Find where the given text appears and provide that cell's center as (x, y) coordinate. 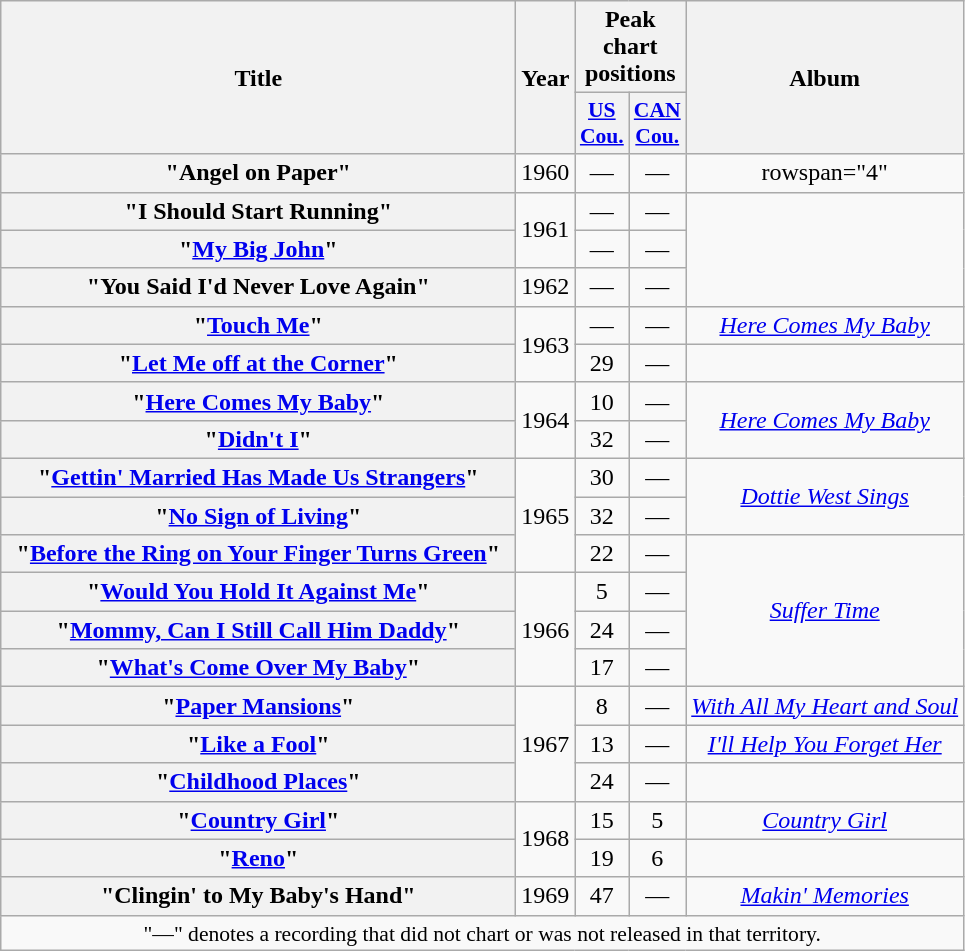
1967 (546, 744)
1969 (546, 896)
"Like a Fool" (258, 744)
1966 (546, 630)
Dottie West Sings (825, 496)
"Here Comes My Baby" (258, 401)
1963 (546, 344)
USCou. (602, 124)
10 (602, 401)
"Touch Me" (258, 325)
13 (602, 744)
47 (602, 896)
1962 (546, 287)
I'll Help You Forget Her (825, 744)
"Let Me off at the Corner" (258, 363)
Year (546, 78)
29 (602, 363)
"Would You Hold It Against Me" (258, 592)
"Before the Ring on Your Finger Turns Green" (258, 554)
6 (658, 858)
"—" denotes a recording that did not chart or was not released in that territory. (482, 933)
"Reno" (258, 858)
1968 (546, 839)
1965 (546, 515)
1960 (546, 173)
Makin' Memories (825, 896)
"Childhood Places" (258, 782)
30 (602, 477)
rowspan="4" (825, 173)
"No Sign of Living" (258, 515)
"You Said I'd Never Love Again" (258, 287)
"Clingin' to My Baby's Hand" (258, 896)
"Didn't I" (258, 439)
17 (602, 668)
Peak chartpositions (630, 47)
22 (602, 554)
Album (825, 78)
15 (602, 820)
"Mommy, Can I Still Call Him Daddy" (258, 630)
1964 (546, 420)
"Paper Mansions" (258, 706)
"Angel on Paper" (258, 173)
CANCou. (658, 124)
Country Girl (825, 820)
"Country Girl" (258, 820)
1961 (546, 230)
19 (602, 858)
"My Big John" (258, 249)
With All My Heart and Soul (825, 706)
"What's Come Over My Baby" (258, 668)
8 (602, 706)
Suffer Time (825, 611)
Title (258, 78)
"Gettin' Married Has Made Us Strangers" (258, 477)
"I Should Start Running" (258, 211)
